Detect which cell encompasses the target text, then output its [X, Y] center coordinate. 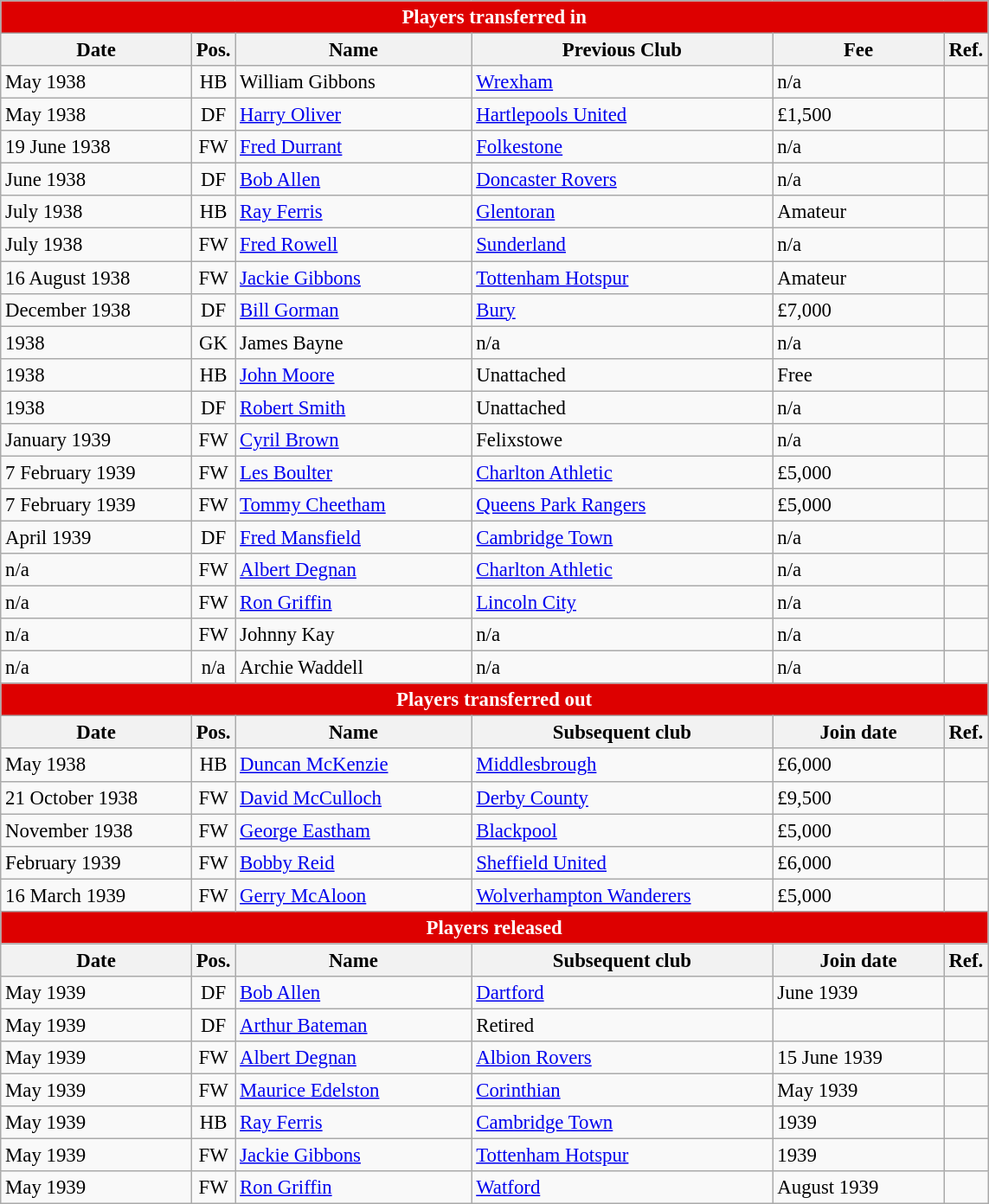
June 1939 [858, 993]
£1,500 [858, 115]
Felixstowe [622, 440]
December 1938 [97, 310]
Bobby Reid [353, 862]
Wolverhampton Wanderers [622, 895]
Hartlepools United [622, 115]
Harry Oliver [353, 115]
February 1939 [97, 862]
Previous Club [622, 50]
Derby County [622, 797]
19 June 1938 [97, 147]
Corinthian [622, 1091]
William Gibbons [353, 82]
November 1938 [97, 830]
Fee [858, 50]
Bury [622, 310]
John Moore [353, 375]
Watford [622, 1188]
Sunderland [622, 245]
Duncan McKenzie [353, 765]
Fred Durrant [353, 147]
£7,000 [858, 310]
Wrexham [622, 82]
Tommy Cheetham [353, 505]
Queens Park Rangers [622, 505]
Les Boulter [353, 472]
15 June 1939 [858, 1058]
Dartford [622, 993]
Johnny Kay [353, 635]
£9,500 [858, 797]
16 August 1938 [97, 278]
Doncaster Rovers [622, 180]
Archie Waddell [353, 668]
George Eastham [353, 830]
June 1938 [97, 180]
Bill Gorman [353, 310]
Players transferred in [495, 17]
GK [213, 343]
January 1939 [97, 440]
Folkestone [622, 147]
Blackpool [622, 830]
Free [858, 375]
Albion Rovers [622, 1058]
Arthur Bateman [353, 1025]
21 October 1938 [97, 797]
Maurice Edelston [353, 1091]
August 1939 [858, 1188]
Gerry McAloon [353, 895]
David McCulloch [353, 797]
April 1939 [97, 537]
Robert Smith [353, 407]
Glentoran [622, 212]
Players transferred out [495, 700]
Retired [622, 1025]
Lincoln City [622, 603]
Fred Mansfield [353, 537]
Players released [495, 928]
16 March 1939 [97, 895]
Cyril Brown [353, 440]
Fred Rowell [353, 245]
James Bayne [353, 343]
Middlesbrough [622, 765]
Sheffield United [622, 862]
